From the cell containing the given text, extract its center point as [X, Y] coordinate. 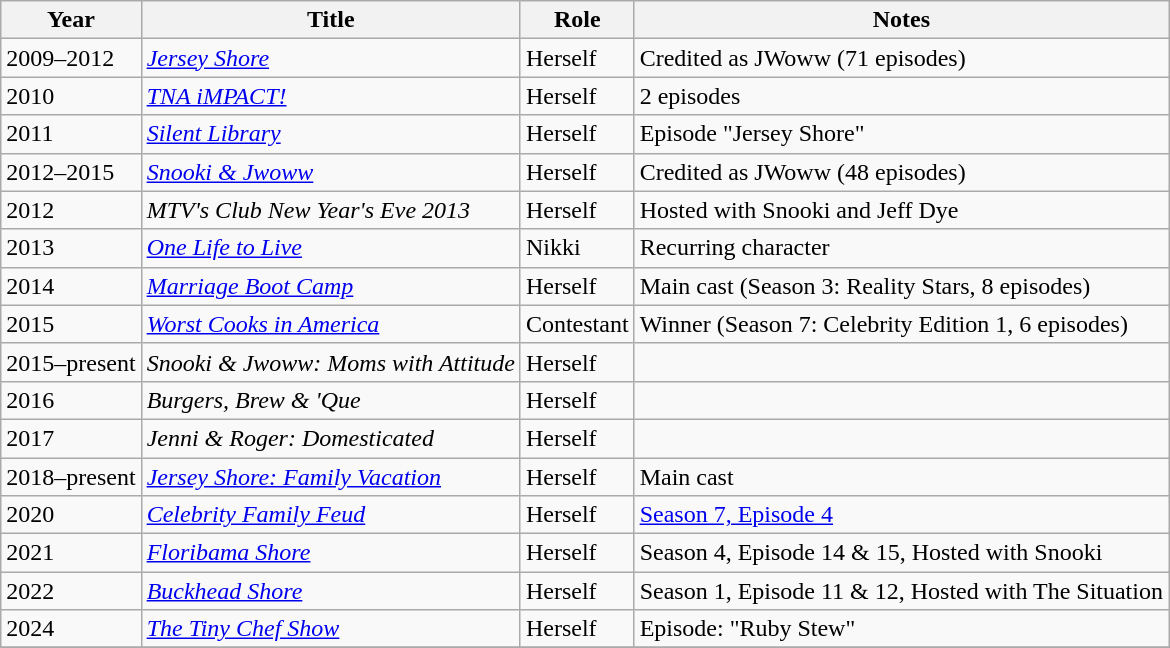
2017 [71, 438]
2024 [71, 629]
Year [71, 20]
2011 [71, 134]
Jersey Shore [330, 58]
Episode: "Ruby Stew" [901, 629]
Main cast [901, 477]
2015 [71, 324]
Marriage Boot Camp [330, 286]
TNA iMPACT! [330, 96]
2022 [71, 591]
Title [330, 20]
Hosted with Snooki and Jeff Dye [901, 210]
2 episodes [901, 96]
Credited as JWoww (48 episodes) [901, 172]
2012–2015 [71, 172]
Credited as JWoww (71 episodes) [901, 58]
One Life to Live [330, 248]
The Tiny Chef Show [330, 629]
Role [577, 20]
2012 [71, 210]
Season 4, Episode 14 & 15, Hosted with Snooki [901, 553]
2010 [71, 96]
Silent Library [330, 134]
2015–present [71, 362]
Jenni & Roger: Domesticated [330, 438]
2009–2012 [71, 58]
2016 [71, 400]
Notes [901, 20]
Worst Cooks in America [330, 324]
Snooki & Jwoww [330, 172]
Winner (Season 7: Celebrity Edition 1, 6 episodes) [901, 324]
Episode "Jersey Shore" [901, 134]
Main cast (Season 3: Reality Stars, 8 episodes) [901, 286]
Nikki [577, 248]
Celebrity Family Feud [330, 515]
Season 1, Episode 11 & 12, Hosted with The Situation [901, 591]
Burgers, Brew & 'Que [330, 400]
2021 [71, 553]
Season 7, Episode 4 [901, 515]
2014 [71, 286]
Contestant [577, 324]
MTV's Club New Year's Eve 2013 [330, 210]
2018–present [71, 477]
Recurring character [901, 248]
2020 [71, 515]
Floribama Shore [330, 553]
Jersey Shore: Family Vacation [330, 477]
Snooki & Jwoww: Moms with Attitude [330, 362]
2013 [71, 248]
Buckhead Shore [330, 591]
